Detect which cell encompasses the target text, then output its (X, Y) center coordinate. 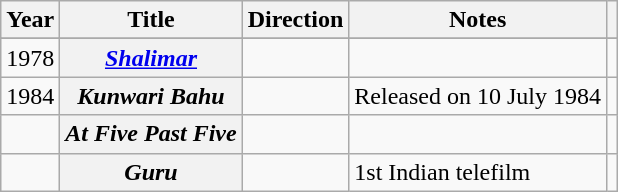
Direction (296, 20)
Title (151, 20)
Released on 10 July 1984 (478, 96)
Kunwari Bahu (151, 96)
1st Indian telefilm (478, 172)
At Five Past Five (151, 134)
Shalimar (151, 58)
1984 (30, 96)
Guru (151, 172)
Year (30, 20)
1978 (30, 58)
Notes (478, 20)
